Provide the (X, Y) coordinate of the cell's center where the given text is located.  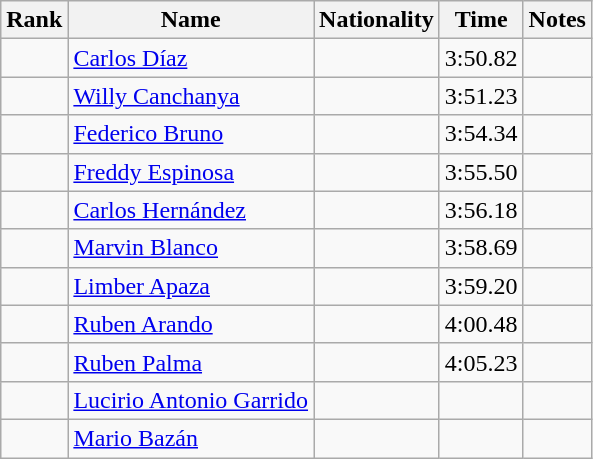
Federico Bruno (191, 134)
4:00.48 (481, 324)
Willy Canchanya (191, 96)
Lucirio Antonio Garrido (191, 400)
Ruben Arando (191, 324)
Ruben Palma (191, 362)
Time (481, 20)
Freddy Espinosa (191, 172)
3:58.69 (481, 248)
Carlos Díaz (191, 58)
3:54.34 (481, 134)
Marvin Blanco (191, 248)
Notes (557, 20)
Name (191, 20)
3:55.50 (481, 172)
Carlos Hernández (191, 210)
Rank (34, 20)
4:05.23 (481, 362)
Mario Bazán (191, 438)
3:59.20 (481, 286)
3:56.18 (481, 210)
Limber Apaza (191, 286)
3:51.23 (481, 96)
Nationality (377, 20)
3:50.82 (481, 58)
